Return [x, y] of the center of cell containing provided text 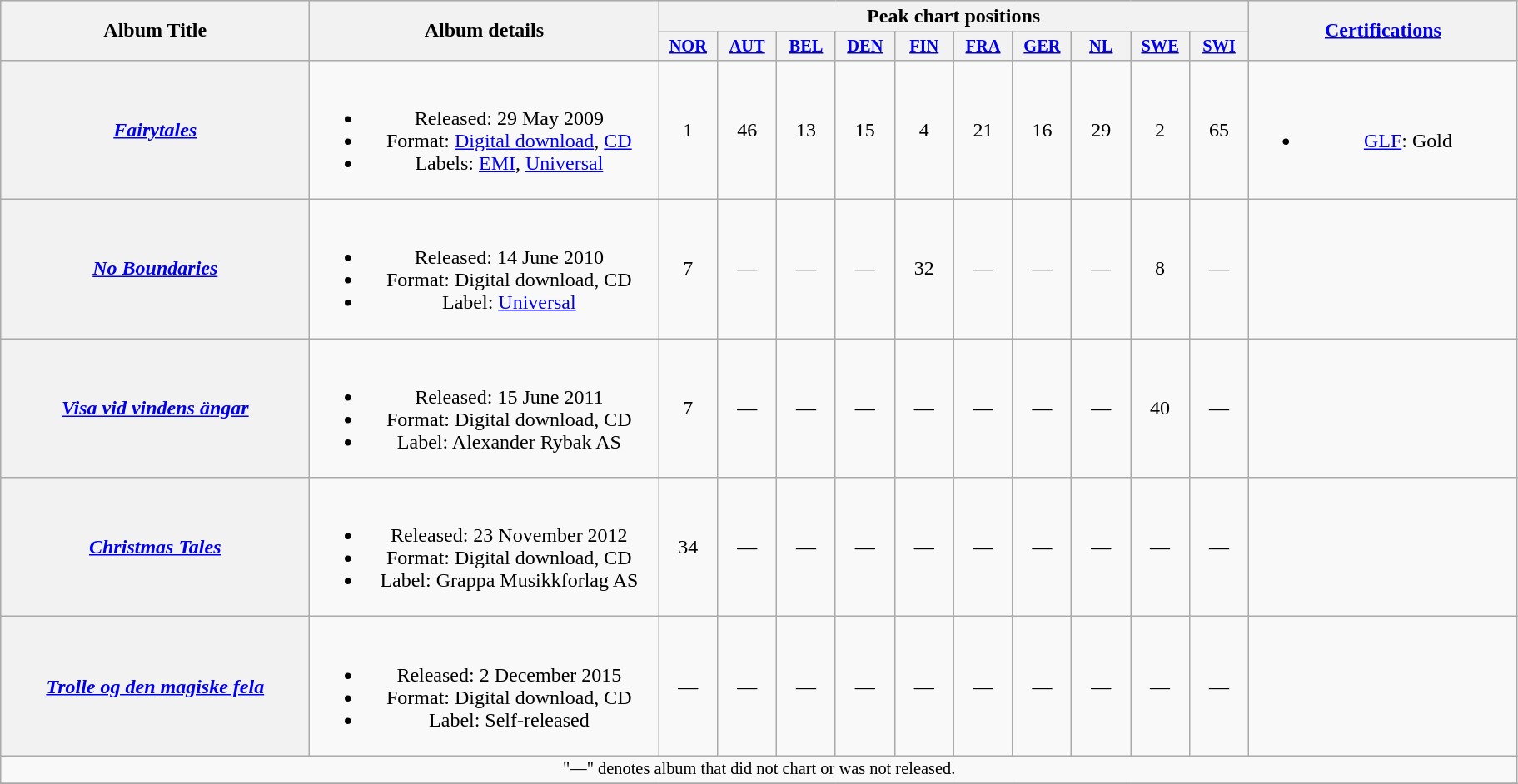
Released: 15 June 2011Format: Digital download, CDLabel: Alexander Rybak AS [485, 408]
BEL [806, 47]
Album details [485, 31]
GER [1043, 47]
Released: 14 June 2010Format: Digital download, CDLabel: Universal [485, 270]
13 [806, 130]
4 [924, 130]
FIN [924, 47]
NL [1101, 47]
Trolle og den magiske fela [155, 686]
1 [688, 130]
NOR [688, 47]
"—" denotes album that did not chart or was not released. [759, 770]
Released: 23 November 2012Format: Digital download, CDLabel: Grappa Musikkforlag AS [485, 548]
SWE [1161, 47]
Album Title [155, 31]
2 [1161, 130]
FRA [983, 47]
Released: 29 May 2009Format: Digital download, CDLabels: EMI, Universal [485, 130]
Fairytales [155, 130]
8 [1161, 270]
16 [1043, 130]
DEN [864, 47]
Visa vid vindens ängar [155, 408]
Certifications [1382, 31]
34 [688, 548]
32 [924, 270]
46 [748, 130]
65 [1219, 130]
SWI [1219, 47]
21 [983, 130]
Peak chart positions [954, 17]
Christmas Tales [155, 548]
GLF: Gold [1382, 130]
29 [1101, 130]
15 [864, 130]
AUT [748, 47]
40 [1161, 408]
Released: 2 December 2015Format: Digital download, CDLabel: Self-released [485, 686]
No Boundaries [155, 270]
